Determine the (X, Y) coordinate at the center of the cell enclosing the given text.  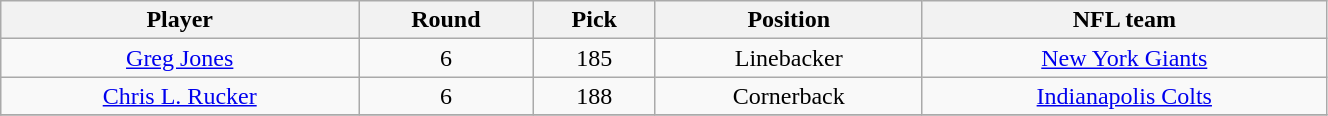
Pick (594, 20)
Chris L. Rucker (180, 96)
Position (788, 20)
188 (594, 96)
185 (594, 58)
Cornerback (788, 96)
Player (180, 20)
NFL team (1124, 20)
Greg Jones (180, 58)
Linebacker (788, 58)
Indianapolis Colts (1124, 96)
New York Giants (1124, 58)
Round (446, 20)
